Provide the (X, Y) coordinate of the cell's center where the given text is located.  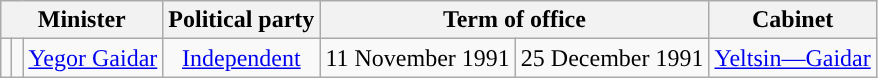
Term of office (514, 20)
Minister (82, 20)
Political party (242, 20)
Yegor Gaidar (93, 58)
Yeltsin—Gaidar (792, 58)
11 November 1991 (418, 58)
25 December 1991 (612, 58)
Cabinet (792, 20)
Independent (242, 58)
